For the text-containing cell, return its midpoint in [x, y] coordinate format. 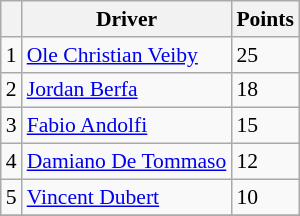
Points [265, 19]
4 [12, 162]
Damiano De Tommaso [127, 162]
18 [265, 90]
1 [12, 55]
10 [265, 197]
15 [265, 126]
Driver [127, 19]
12 [265, 162]
Jordan Berfa [127, 90]
25 [265, 55]
5 [12, 197]
Fabio Andolfi [127, 126]
3 [12, 126]
Ole Christian Veiby [127, 55]
Vincent Dubert [127, 197]
2 [12, 90]
